Find where the given text appears and provide that cell's center as (X, Y) coordinate. 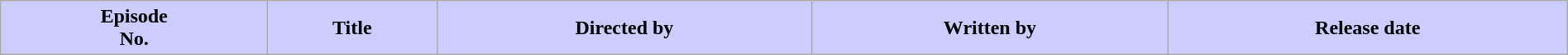
Written by (990, 28)
Directed by (624, 28)
Release date (1368, 28)
EpisodeNo. (134, 28)
Title (352, 28)
